Capture the cell that displays the provided text and extract its (x, y) central coordinate. 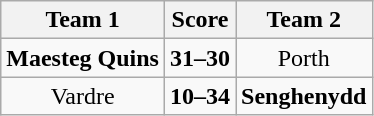
Vardre (83, 96)
31–30 (200, 58)
Maesteg Quins (83, 58)
Senghenydd (304, 96)
Porth (304, 58)
Team 2 (304, 20)
Team 1 (83, 20)
Score (200, 20)
10–34 (200, 96)
